Return (X, Y) of the center of cell containing provided text 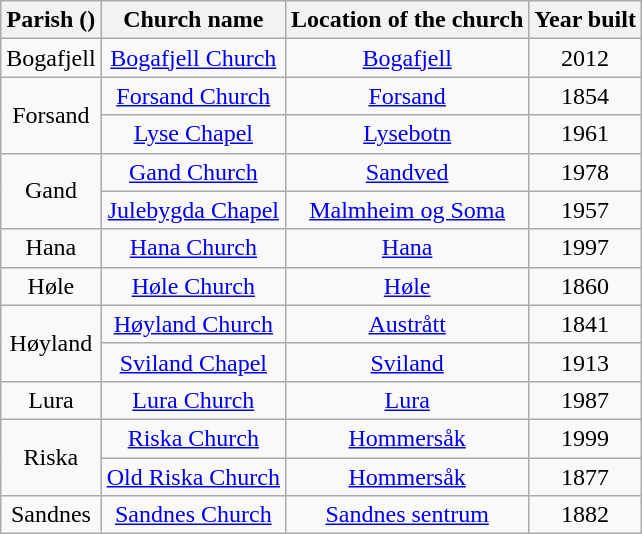
1860 (586, 286)
Gand (51, 191)
1961 (586, 134)
Parish () (51, 20)
Lura Church (193, 400)
Riska (51, 457)
Høyland Church (193, 324)
2012 (586, 58)
Bogafjell Church (193, 58)
1987 (586, 400)
1841 (586, 324)
Austrått (408, 324)
Sandnes Church (193, 515)
1999 (586, 438)
Sviland Chapel (193, 362)
Forsand Church (193, 96)
Lysebotn (408, 134)
Høyland (51, 343)
Church name (193, 20)
1877 (586, 477)
Sandnes (51, 515)
1997 (586, 248)
Malmheim og Soma (408, 210)
Location of the church (408, 20)
Riska Church (193, 438)
Old Riska Church (193, 477)
Sandnes sentrum (408, 515)
1978 (586, 172)
Hana Church (193, 248)
1854 (586, 96)
Gand Church (193, 172)
1957 (586, 210)
Lyse Chapel (193, 134)
Sandved (408, 172)
1882 (586, 515)
1913 (586, 362)
Sviland (408, 362)
Year built (586, 20)
Julebygda Chapel (193, 210)
Høle Church (193, 286)
